From the cell containing the given text, extract its center point as (x, y) coordinate. 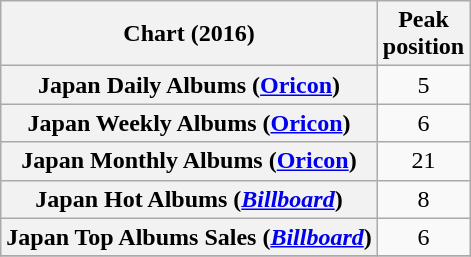
Japan Top Albums Sales (Billboard) (190, 237)
Japan Monthly Albums (Oricon) (190, 161)
Japan Weekly Albums (Oricon) (190, 123)
Japan Hot Albums (Billboard) (190, 199)
21 (423, 161)
5 (423, 85)
Chart (2016) (190, 34)
Peakposition (423, 34)
Japan Daily Albums (Oricon) (190, 85)
8 (423, 199)
